Locate the cell with the specified text and output its (x, y) center coordinate. 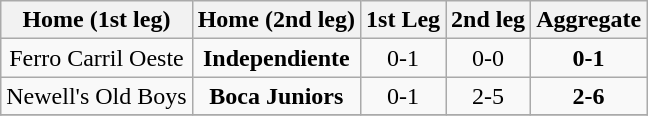
0-0 (488, 58)
Boca Juniors (276, 96)
Newell's Old Boys (96, 96)
2-6 (589, 96)
2-5 (488, 96)
Home (1st leg) (96, 20)
2nd leg (488, 20)
Ferro Carril Oeste (96, 58)
Aggregate (589, 20)
1st Leg (404, 20)
Home (2nd leg) (276, 20)
Independiente (276, 58)
